Scan for the cell matching the given text and deliver its (x, y) coordinate at center. 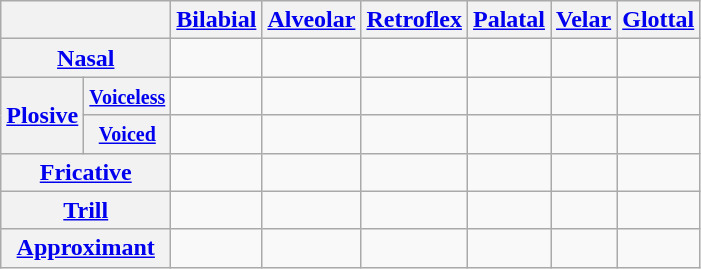
Plosive (42, 115)
Retroflex (414, 20)
Alveolar (312, 20)
Trill (86, 210)
Approximant (86, 248)
Bilabial (216, 20)
Velar (584, 20)
Palatal (508, 20)
Glottal (658, 20)
Voiceless (128, 96)
Fricative (86, 172)
Voiced (128, 134)
Nasal (86, 58)
